From the cell containing the given text, extract its center point as [X, Y] coordinate. 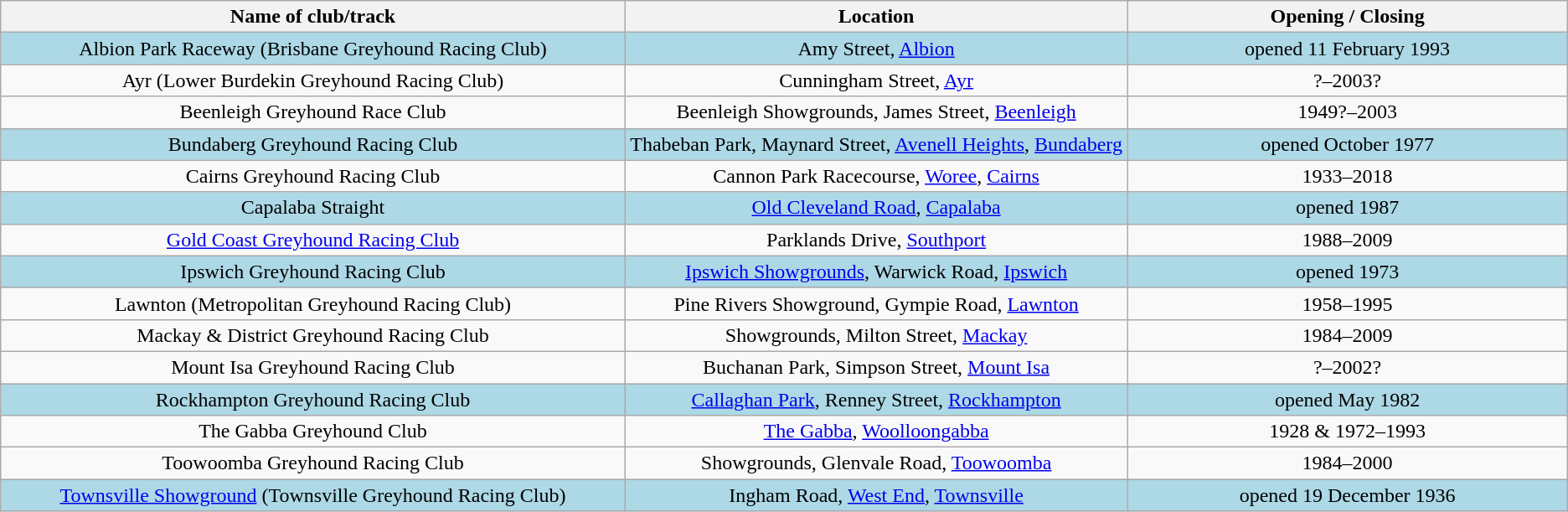
Ipswich Showgrounds, Warwick Road, Ipswich [876, 272]
Mount Isa Greyhound Racing Club [313, 367]
Thabeban Park, Maynard Street, Avenell Heights, Bundaberg [876, 144]
1949?–2003 [1347, 112]
Beenleigh Greyhound Race Club [313, 112]
Name of club/track [313, 17]
The Gabba Greyhound Club [313, 432]
Parklands Drive, Southport [876, 240]
Capalaba Straight [313, 208]
1988–2009 [1347, 240]
Showgrounds, Glenvale Road, Toowoomba [876, 463]
The Gabba, Woolloongabba [876, 432]
opened 19 December 1936 [1347, 495]
Location [876, 17]
Beenleigh Showgrounds, James Street, Beenleigh [876, 112]
?–2002? [1347, 367]
1984–2000 [1347, 463]
Rockhampton Greyhound Racing Club [313, 400]
1928 & 1972–1993 [1347, 432]
Ipswich Greyhound Racing Club [313, 272]
opened October 1977 [1347, 144]
1958–1995 [1347, 303]
Albion Park Raceway (Brisbane Greyhound Racing Club) [313, 49]
Cairns Greyhound Racing Club [313, 176]
Buchanan Park, Simpson Street, Mount Isa [876, 367]
?–2003? [1347, 80]
Lawnton (Metropolitan Greyhound Racing Club) [313, 303]
Callaghan Park, Renney Street, Rockhampton [876, 400]
Gold Coast Greyhound Racing Club [313, 240]
Pine Rivers Showground, Gympie Road, Lawnton [876, 303]
1984–2009 [1347, 335]
1933–2018 [1347, 176]
Ingham Road, West End, Townsville [876, 495]
opened 1973 [1347, 272]
Townsville Showground (Townsville Greyhound Racing Club) [313, 495]
opened May 1982 [1347, 400]
Opening / Closing [1347, 17]
Bundaberg Greyhound Racing Club [313, 144]
Amy Street, Albion [876, 49]
Cannon Park Racecourse, Woree, Cairns [876, 176]
Cunningham Street, Ayr [876, 80]
opened 11 February 1993 [1347, 49]
Mackay & District Greyhound Racing Club [313, 335]
Toowoomba Greyhound Racing Club [313, 463]
Old Cleveland Road, Capalaba [876, 208]
opened 1987 [1347, 208]
Showgrounds, Milton Street, Mackay [876, 335]
Ayr (Lower Burdekin Greyhound Racing Club) [313, 80]
